Pinpoint the cell where the given text exists, returning its [X, Y] midpoint coordinate. 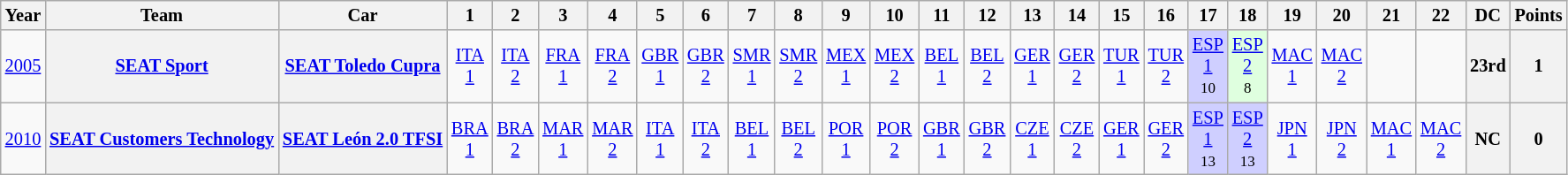
POR1 [846, 139]
SMR1 [753, 66]
18 [1247, 15]
FRA1 [563, 66]
TUR1 [1121, 66]
Car [362, 15]
3 [563, 15]
POR2 [894, 139]
JPN1 [1292, 139]
SMR2 [799, 66]
JPN2 [1342, 139]
14 [1077, 15]
2 [516, 15]
ESP213 [1247, 139]
5 [660, 15]
CZE2 [1077, 139]
2005 [23, 66]
22 [1441, 15]
SEAT Toledo Cupra [362, 66]
13 [1032, 15]
FRA2 [612, 66]
Points [1539, 15]
MEX2 [894, 66]
20 [1342, 15]
ESP28 [1247, 66]
7 [753, 15]
MAR1 [563, 139]
ESP110 [1208, 66]
MAR2 [612, 139]
SEAT Sport [162, 66]
BRA1 [470, 139]
DC [1488, 15]
CZE1 [1032, 139]
11 [942, 15]
12 [988, 15]
6 [706, 15]
10 [894, 15]
0 [1539, 139]
19 [1292, 15]
TUR2 [1166, 66]
Team [162, 15]
NC [1488, 139]
23rd [1488, 66]
Year [23, 15]
17 [1208, 15]
9 [846, 15]
15 [1121, 15]
BRA2 [516, 139]
8 [799, 15]
2010 [23, 139]
21 [1391, 15]
SEAT Customers Technology [162, 139]
MEX1 [846, 66]
ESP113 [1208, 139]
4 [612, 15]
SEAT León 2.0 TFSI [362, 139]
16 [1166, 15]
